Find where the given text appears and provide that cell's center as (x, y) coordinate. 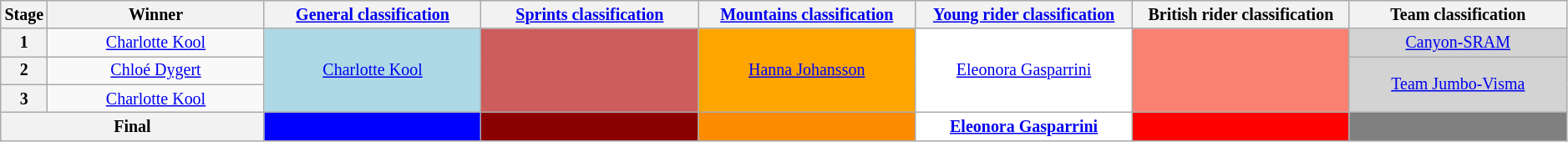
Stage (24, 15)
British rider classification (1241, 15)
1 (24, 43)
General classification (373, 15)
Winner (155, 15)
Final (132, 127)
3 (24, 99)
Chloé Dygert (155, 70)
Young rider classification (1024, 15)
Team Jumbo-Visma (1458, 85)
Sprints classification (590, 15)
2 (24, 70)
Team classification (1458, 15)
Canyon-SRAM (1458, 43)
Mountains classification (807, 15)
Hanna Johansson (807, 71)
